Scan for the cell matching the given text and deliver its [X, Y] coordinate at center. 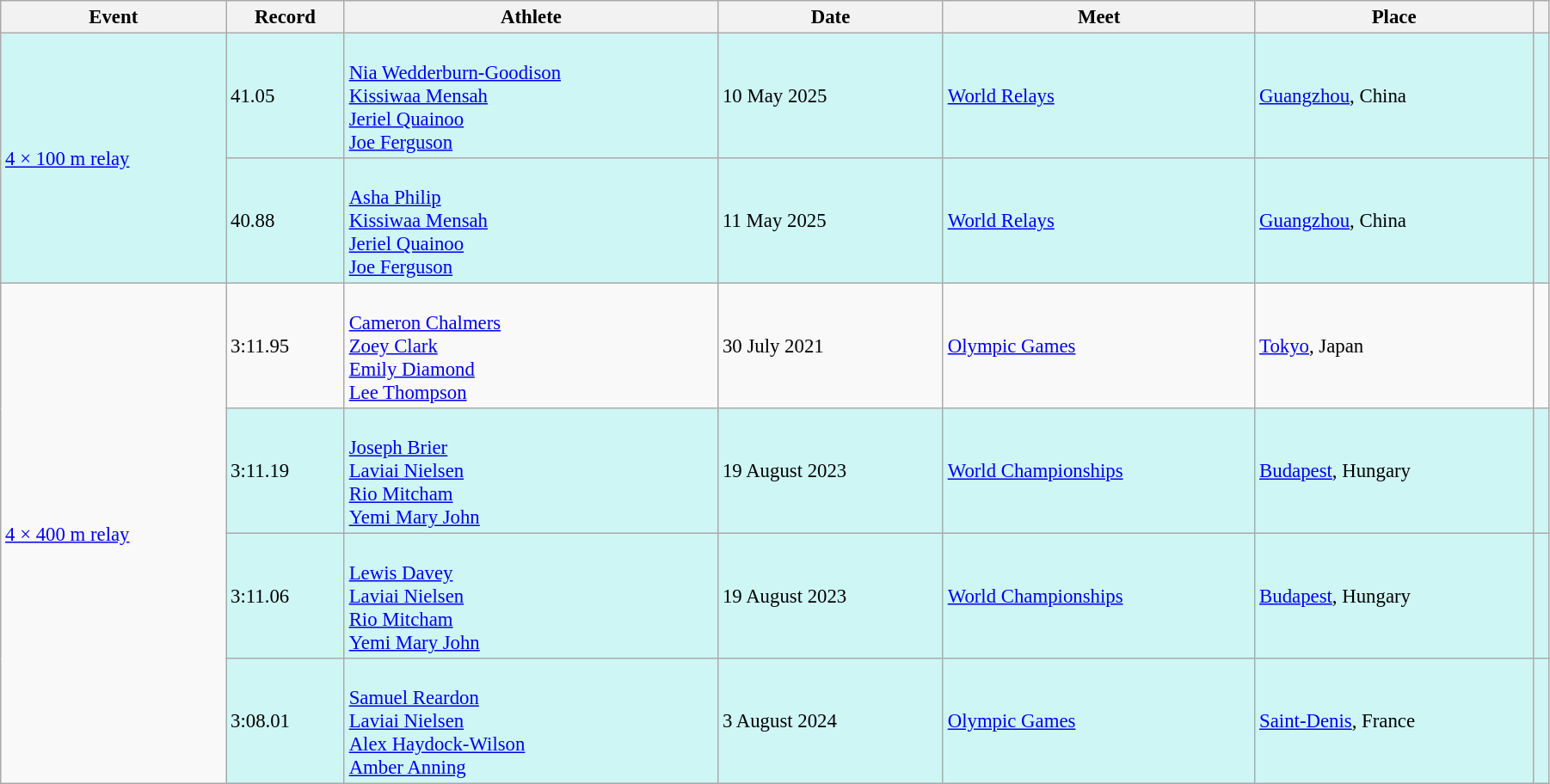
3:11.06 [286, 597]
30 July 2021 [831, 346]
Record [286, 17]
Saint-Denis, France [1394, 721]
Date [831, 17]
Place [1394, 17]
Asha PhilipKissiwaa MensahJeriel QuainooJoe Ferguson [531, 221]
4 × 100 m relay [114, 158]
Meet [1098, 17]
Tokyo, Japan [1394, 346]
40.88 [286, 221]
41.05 [286, 96]
3 August 2024 [831, 721]
10 May 2025 [831, 96]
Nia Wedderburn-GoodisonKissiwaa MensahJeriel QuainooJoe Ferguson [531, 96]
Athlete [531, 17]
Joseph BrierLaviai NielsenRio MitchamYemi Mary John [531, 471]
3:11.95 [286, 346]
11 May 2025 [831, 221]
Cameron ChalmersZoey ClarkEmily DiamondLee Thompson [531, 346]
Samuel ReardonLaviai NielsenAlex Haydock-WilsonAmber Anning [531, 721]
Lewis DaveyLaviai NielsenRio MitchamYemi Mary John [531, 597]
3:08.01 [286, 721]
Event [114, 17]
4 × 400 m relay [114, 534]
3:11.19 [286, 471]
